Locate the cell with the specified text and output its [x, y] center coordinate. 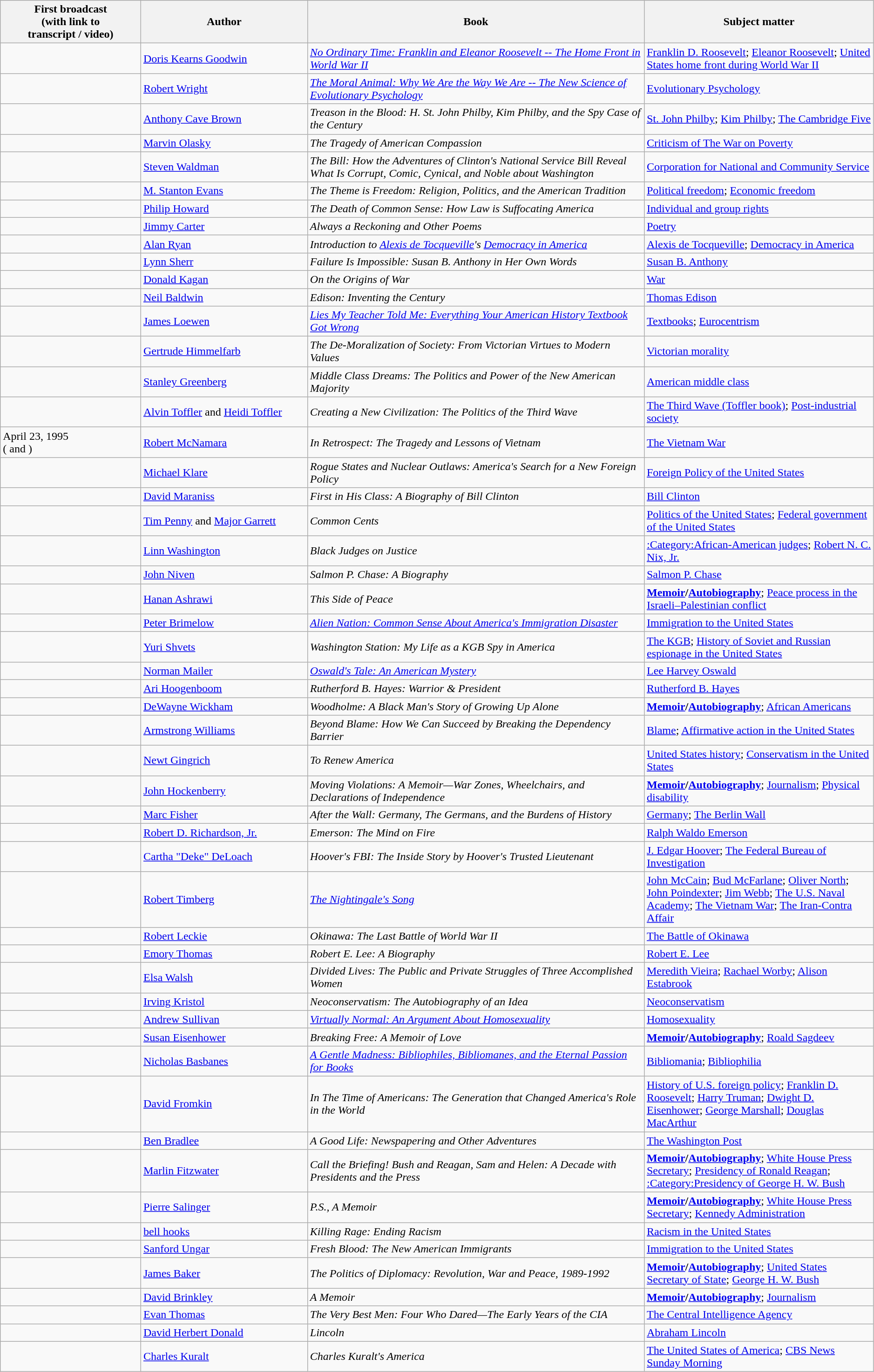
Black Judges on Justice [476, 551]
Yuri Shvets [224, 647]
Fresh Blood: The New American Immigrants [476, 1249]
Woodholme: A Black Man's Story of Growing Up Alone [476, 706]
Breaking Free: A Memoir of Love [476, 1037]
DeWayne Wickham [224, 706]
Nicholas Basbanes [224, 1061]
David Herbert Donald [224, 1332]
Rutherford B. Hayes [759, 688]
J. Edgar Hoover; The Federal Bureau of Investigation [759, 856]
Ralph Waldo Emerson [759, 833]
St. John Philby; Kim Philby; The Cambridge Five [759, 119]
M. Stanton Evans [224, 191]
Bibliomania; Bibliophilia [759, 1061]
Peter Brimelow [224, 623]
Memoir/Autobiography; United States Secretary of State; George H. W. Bush [759, 1273]
The Battle of Okinawa [759, 936]
Memoir/Autobiography; White House Press Secretary; Presidency of Ronald Reagan; :Category:Presidency of George H. W. Bush [759, 1171]
War [759, 279]
The Politics of Diplomacy: Revolution, War and Peace, 1989-1992 [476, 1273]
American middle class [759, 382]
History of U.S. foreign policy; Franklin D. Roosevelt; Harry Truman; Dwight D. Eisenhower; George Marshall; Douglas MacArthur [759, 1104]
Linn Washington [224, 551]
Blame; Affirmative action in the United States [759, 731]
Steven Waldman [224, 167]
Franklin D. Roosevelt; Eleanor Roosevelt; United States home front during World War II [759, 59]
Gertrude Himmelfarb [224, 352]
Meredith Vieira; Rachael Worby; Alison Estabrook [759, 977]
Rutherford B. Hayes: Warrior & President [476, 688]
Beyond Blame: How We Can Succeed by Breaking the Dependency Barrier [476, 731]
Sanford Ungar [224, 1249]
Anthony Cave Brown [224, 119]
Victorian morality [759, 352]
Salmon P. Chase: A Biography [476, 575]
The Theme is Freedom: Religion, Politics, and the American Tradition [476, 191]
Thomas Edison [759, 297]
Lies My Teacher Told Me: Everything Your American History Textbook Got Wrong [476, 321]
Lynn Sherr [224, 262]
Criticism of The War on Poverty [759, 143]
The Nightingale's Song [476, 899]
A Memoir [476, 1297]
Memoir/Autobiography; Journalism [759, 1297]
On the Origins of War [476, 279]
The De-Moralization of Society: From Victorian Virtues to Modern Values [476, 352]
Philip Howard [224, 208]
Abraham Lincoln [759, 1332]
David Brinkley [224, 1297]
Edison: Inventing the Century [476, 297]
Call the Briefing! Bush and Reagan, Sam and Helen: A Decade with Presidents and the Press [476, 1171]
Susan B. Anthony [759, 262]
Lincoln [476, 1332]
Alien Nation: Common Sense About America's Immigration Disaster [476, 623]
A Good Life: Newspapering and Other Adventures [476, 1141]
Memoir/Autobiography; Peace process in the Israeli–Palestinian conflict [759, 599]
Bill Clinton [759, 497]
The KGB; History of Soviet and Russian espionage in the United States [759, 647]
Charles Kuralt [224, 1356]
Hoover's FBI: The Inside Story by Hoover's Trusted Lieutenant [476, 856]
Evolutionary Psychology [759, 88]
Creating a New Civilization: The Politics of the Third Wave [476, 412]
Always a Reckoning and Other Poems [476, 226]
Hanan Ashrawi [224, 599]
Corporation for National and Community Service [759, 167]
Poetry [759, 226]
Divided Lives: The Public and Private Struggles of Three Accomplished Women [476, 977]
Neoconservatism: The Autobiography of an Idea [476, 1002]
Ben Bradlee [224, 1141]
To Renew America [476, 760]
The Bill: How the Adventures of Clinton's National Service Bill Reveal What Is Corrupt, Comic, Cynical, and Noble about Washington [476, 167]
Alvin Toffler and Heidi Toffler [224, 412]
Cartha "Deke" DeLoach [224, 856]
First broadcast(with link totranscript / video) [71, 22]
The Vietnam War [759, 442]
Armstrong Williams [224, 731]
Politics of the United States; Federal government of the United States [759, 520]
Salmon P. Chase [759, 575]
Doris Kearns Goodwin [224, 59]
P.S., A Memoir [476, 1207]
Washington Station: My Life as a KGB Spy in America [476, 647]
Evan Thomas [224, 1315]
A Gentle Madness: Bibliophiles, Bibliomanes, and the Eternal Passion for Books [476, 1061]
Elsa Walsh [224, 977]
Okinawa: The Last Battle of World War II [476, 936]
The Tragedy of American Compassion [476, 143]
Memoir/Autobiography; Journalism; Physical disability [759, 791]
This Side of Peace [476, 599]
In The Time of Americans: The Generation that Changed America's Role in the World [476, 1104]
Lee Harvey Oswald [759, 671]
Robert Wright [224, 88]
bell hooks [224, 1231]
Robert E. Lee: A Biography [476, 954]
David Maraniss [224, 497]
The Death of Common Sense: How Law is Suffocating America [476, 208]
John Hockenberry [224, 791]
Author [224, 22]
Textbooks; Eurocentrism [759, 321]
David Fromkin [224, 1104]
Failure Is Impossible: Susan B. Anthony in Her Own Words [476, 262]
Jimmy Carter [224, 226]
Foreign Policy of the United States [759, 473]
Robert Timberg [224, 899]
Memoir/Autobiography; African Americans [759, 706]
Alan Ryan [224, 244]
Andrew Sullivan [224, 1019]
In Retrospect: The Tragedy and Lessons of Vietnam [476, 442]
Book [476, 22]
Donald Kagan [224, 279]
:Category:African-American judges; Robert N. C. Nix, Jr. [759, 551]
Killing Rage: Ending Racism [476, 1231]
Moving Violations: A Memoir—War Zones, Wheelchairs, and Declarations of Independence [476, 791]
Marc Fisher [224, 815]
Subject matter [759, 22]
Robert E. Lee [759, 954]
The Moral Animal: Why We Are the Way We Are -- The New Science of Evolutionary Psychology [476, 88]
The Third Wave (Toffler book); Post-industrial society [759, 412]
Political freedom; Economic freedom [759, 191]
John Niven [224, 575]
The Central Intelligence Agency [759, 1315]
James Loewen [224, 321]
Neil Baldwin [224, 297]
Germany; The Berlin Wall [759, 815]
Tim Penny and Major Garrett [224, 520]
Ari Hoogenboom [224, 688]
Newt Gingrich [224, 760]
Irving Kristol [224, 1002]
Robert Leckie [224, 936]
Memoir/Autobiography; White House Press Secretary; Kennedy Administration [759, 1207]
Marvin Olasky [224, 143]
April 23, 1995( and ) [71, 442]
The Very Best Men: Four Who Dared—The Early Years of the CIA [476, 1315]
Racism in the United States [759, 1231]
Pierre Salinger [224, 1207]
Robert D. Richardson, Jr. [224, 833]
John McCain; Bud McFarlane; Oliver North; John Poindexter; Jim Webb; The U.S. Naval Academy; The Vietnam War; The Iran-Contra Affair [759, 899]
No Ordinary Time: Franklin and Eleanor Roosevelt -- The Home Front in World War II [476, 59]
Charles Kuralt's America [476, 1356]
Homosexuality [759, 1019]
First in His Class: A Biography of Bill Clinton [476, 497]
Neoconservatism [759, 1002]
Virtually Normal: An Argument About Homosexuality [476, 1019]
Susan Eisenhower [224, 1037]
Oswald's Tale: An American Mystery [476, 671]
United States history; Conservatism in the United States [759, 760]
Introduction to Alexis de Tocqueville's Democracy in America [476, 244]
Norman Mailer [224, 671]
James Baker [224, 1273]
Stanley Greenberg [224, 382]
Michael Klare [224, 473]
Rogue States and Nuclear Outlaws: America's Search for a New Foreign Policy [476, 473]
Individual and group rights [759, 208]
Middle Class Dreams: The Politics and Power of the New American Majority [476, 382]
Marlin Fitzwater [224, 1171]
Emerson: The Mind on Fire [476, 833]
Memoir/Autobiography; Roald Sagdeev [759, 1037]
Treason in the Blood: H. St. John Philby, Kim Philby, and the Spy Case of the Century [476, 119]
Robert McNamara [224, 442]
Common Cents [476, 520]
The United States of America; CBS News Sunday Morning [759, 1356]
The Washington Post [759, 1141]
Emory Thomas [224, 954]
After the Wall: Germany, The Germans, and the Burdens of History [476, 815]
Alexis de Tocqueville; Democracy in America [759, 244]
